Provide the (x, y) coordinate of the cell's center where the given text is located.  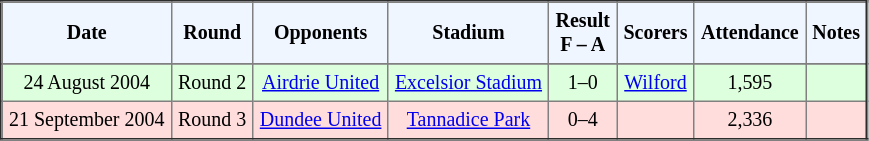
1,595 (750, 83)
Excelsior Stadium (468, 83)
Wilford (656, 83)
Airdrie United (320, 83)
Round 2 (212, 83)
Date (87, 33)
24 August 2004 (87, 83)
Scorers (656, 33)
0–4 (583, 120)
1–0 (583, 83)
2,336 (750, 120)
Notes (837, 33)
Tannadice Park (468, 120)
Round 3 (212, 120)
Opponents (320, 33)
21 September 2004 (87, 120)
ResultF – A (583, 33)
Dundee United (320, 120)
Round (212, 33)
Attendance (750, 33)
Stadium (468, 33)
